Return [x, y] of the center of cell containing provided text 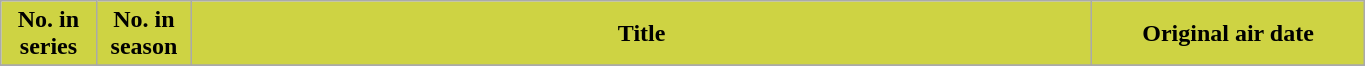
Title [642, 34]
No. inseason [144, 34]
No. inseries [48, 34]
Original air date [1228, 34]
